Extract the [X, Y] coordinate from the center of the cell holding the provided text.  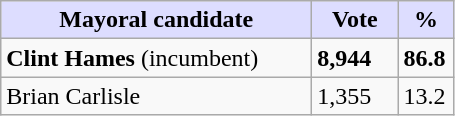
1,355 [355, 96]
86.8 [426, 58]
8,944 [355, 58]
% [426, 20]
Vote [355, 20]
Clint Hames (incumbent) [156, 58]
Brian Carlisle [156, 96]
Mayoral candidate [156, 20]
13.2 [426, 96]
